Extract the (x, y) coordinate from the center of the cell holding the provided text.  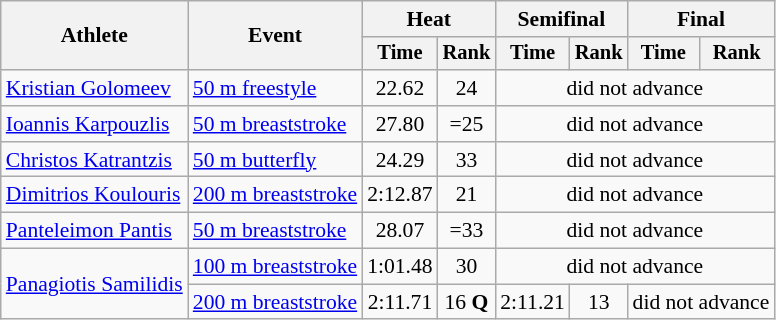
Athlete (94, 36)
Panteleimon Pantis (94, 231)
22.62 (400, 88)
Christos Katrantzis (94, 160)
Final (702, 19)
Kristian Golomeev (94, 88)
Semifinal (561, 19)
24 (467, 88)
2:11.21 (532, 302)
=25 (467, 124)
Heat (428, 19)
1:01.48 (400, 267)
2:12.87 (400, 195)
50 m freestyle (275, 88)
27.80 (400, 124)
50 m butterfly (275, 160)
100 m breaststroke (275, 267)
Event (275, 36)
Panagiotis Samilidis (94, 284)
30 (467, 267)
21 (467, 195)
16 Q (467, 302)
Ioannis Karpouzlis (94, 124)
2:11.71 (400, 302)
13 (599, 302)
24.29 (400, 160)
Dimitrios Koulouris (94, 195)
=33 (467, 231)
28.07 (400, 231)
33 (467, 160)
